From the cell containing the given text, extract its center point as (X, Y) coordinate. 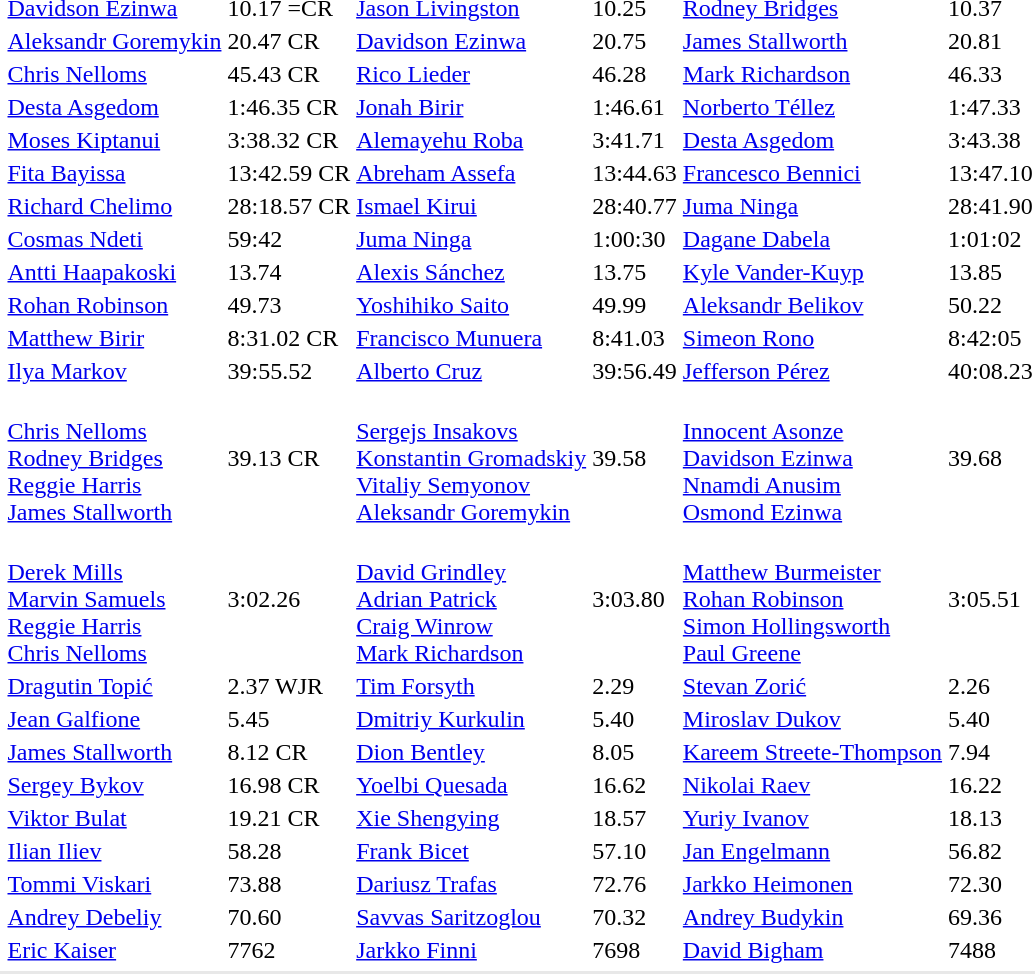
18.57 (635, 818)
1:47.33 (991, 107)
28:18.57 CR (289, 206)
Yoelbi Quesada (472, 785)
Jan Engelmann (812, 851)
Chris Nelloms (114, 74)
Tim Forsyth (472, 686)
Antti Haapakoski (114, 272)
72.76 (635, 884)
39:55.52 (289, 371)
1:46.61 (635, 107)
David Bigham (812, 950)
Dragutin Topić (114, 686)
Tommi Viskari (114, 884)
Francisco Munuera (472, 338)
Aleksandr Goremykin (114, 41)
1:01:02 (991, 239)
Richard Chelimo (114, 206)
Mark Richardson (812, 74)
Sergey Bykov (114, 785)
Matthew BurmeisterRohan RobinsonSimon HollingsworthPaul Greene (812, 599)
Abreham Assefa (472, 173)
8.05 (635, 752)
Francesco Bennici (812, 173)
3:38.32 CR (289, 140)
Rico Lieder (472, 74)
7488 (991, 950)
57.10 (635, 851)
13:47.10 (991, 173)
Fita Bayissa (114, 173)
Rohan Robinson (114, 305)
18.13 (991, 818)
Sergejs InsakovsKonstantin GromadskiyVitaliy SemyonovAleksandr Goremykin (472, 458)
20.47 CR (289, 41)
Dagane Dabela (812, 239)
13.74 (289, 272)
Alberto Cruz (472, 371)
1:46.35 CR (289, 107)
Simeon Rono (812, 338)
Savvas Saritzoglou (472, 917)
49.99 (635, 305)
13:44.63 (635, 173)
Derek MillsMarvin SamuelsReggie HarrisChris Nelloms (114, 599)
Jefferson Pérez (812, 371)
59:42 (289, 239)
56.82 (991, 851)
8.12 CR (289, 752)
20.81 (991, 41)
Stevan Zorić (812, 686)
3:03.80 (635, 599)
1:00:30 (635, 239)
Ilya Markov (114, 371)
3:02.26 (289, 599)
Dariusz Trafas (472, 884)
Yoshihiko Saito (472, 305)
Innocent AsonzeDavidson EzinwaNnamdi AnusimOsmond Ezinwa (812, 458)
Aleksandr Belikov (812, 305)
Cosmas Ndeti (114, 239)
Nikolai Raev (812, 785)
7698 (635, 950)
13.85 (991, 272)
7762 (289, 950)
Eric Kaiser (114, 950)
3:41.71 (635, 140)
28:40.77 (635, 206)
Kareem Streete-Thompson (812, 752)
Xie Shengying (472, 818)
2.29 (635, 686)
49.73 (289, 305)
45.43 CR (289, 74)
Dion Bentley (472, 752)
7.94 (991, 752)
39.68 (991, 458)
3:05.51 (991, 599)
70.32 (635, 917)
Chris NellomsRodney BridgesReggie HarrisJames Stallworth (114, 458)
2.26 (991, 686)
Davidson Ezinwa (472, 41)
13.75 (635, 272)
Frank Bicet (472, 851)
Ismael Kirui (472, 206)
46.33 (991, 74)
Moses Kiptanui (114, 140)
39:56.49 (635, 371)
Jarkko Finni (472, 950)
46.28 (635, 74)
13:42.59 CR (289, 173)
5.45 (289, 719)
Alexis Sánchez (472, 272)
Alemayehu Roba (472, 140)
39.13 CR (289, 458)
8:31.02 CR (289, 338)
8:41.03 (635, 338)
Matthew Birir (114, 338)
Andrey Debeliy (114, 917)
19.21 CR (289, 818)
20.75 (635, 41)
Ilian Iliev (114, 851)
72.30 (991, 884)
28:41.90 (991, 206)
3:43.38 (991, 140)
58.28 (289, 851)
69.36 (991, 917)
16.22 (991, 785)
Dmitriy Kurkulin (472, 719)
Jean Galfione (114, 719)
2.37 WJR (289, 686)
39.58 (635, 458)
Andrey Budykin (812, 917)
David GrindleyAdrian PatrickCraig WinrowMark Richardson (472, 599)
Yuriy Ivanov (812, 818)
50.22 (991, 305)
8:42:05 (991, 338)
Miroslav Dukov (812, 719)
73.88 (289, 884)
Jonah Birir (472, 107)
Jarkko Heimonen (812, 884)
Norberto Téllez (812, 107)
16.98 CR (289, 785)
16.62 (635, 785)
70.60 (289, 917)
Viktor Bulat (114, 818)
Kyle Vander-Kuyp (812, 272)
40:08.23 (991, 371)
